Output the [X, Y] coordinate of the center of the cell containing the given text.  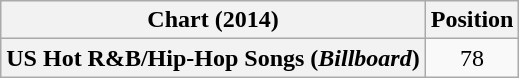
78 [472, 58]
US Hot R&B/Hip-Hop Songs (Billboard) [213, 58]
Chart (2014) [213, 20]
Position [472, 20]
